Return [x, y] of the center of cell containing provided text 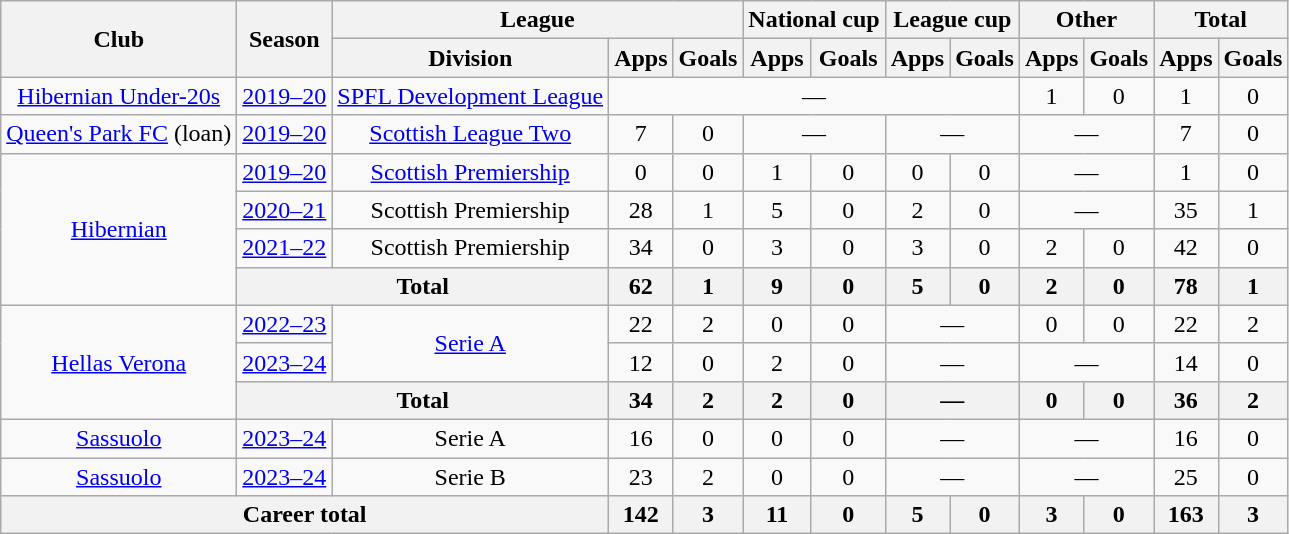
Scottish League Two [470, 134]
Queen's Park FC (loan) [119, 134]
Season [284, 39]
Other [1086, 20]
25 [1186, 477]
142 [641, 515]
Hellas Verona [119, 362]
Career total [305, 515]
Hibernian Under-20s [119, 96]
Club [119, 39]
28 [641, 210]
2022–23 [284, 324]
14 [1186, 362]
Hibernian [119, 229]
League [538, 20]
Division [470, 58]
42 [1186, 248]
12 [641, 362]
78 [1186, 286]
62 [641, 286]
36 [1186, 400]
11 [777, 515]
2020–21 [284, 210]
National cup [814, 20]
163 [1186, 515]
League cup [952, 20]
Serie B [470, 477]
2021–22 [284, 248]
SPFL Development League [470, 96]
35 [1186, 210]
9 [777, 286]
23 [641, 477]
